Capture the cell that displays the provided text and extract its [X, Y] central coordinate. 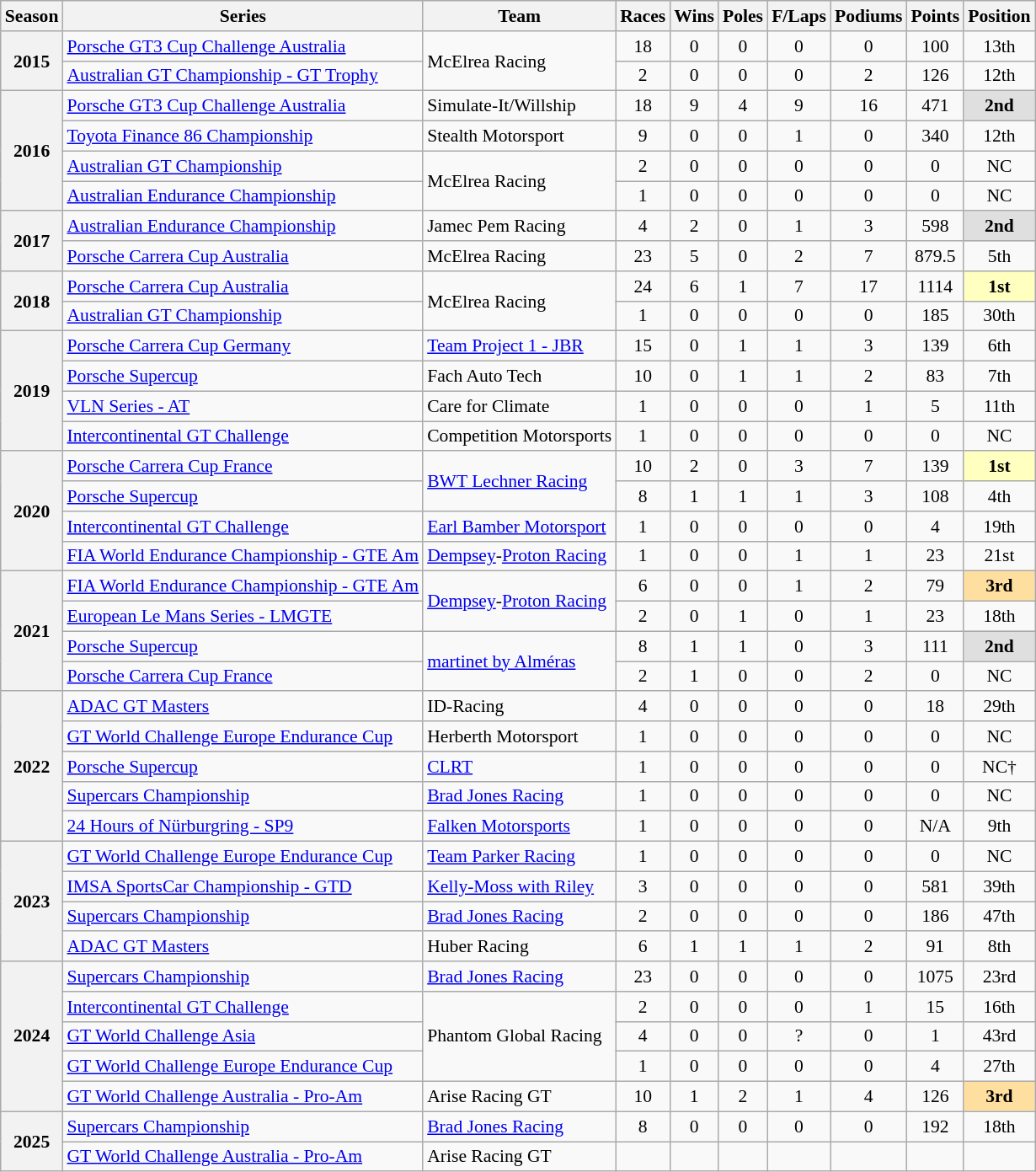
NC† [999, 767]
Earl Bamber Motorsport [519, 527]
Series [243, 16]
Simulate-It/Willship [519, 106]
? [798, 1036]
2015 [32, 61]
4th [999, 496]
8th [999, 947]
Jamec Pem Racing [519, 227]
186 [935, 917]
Races [643, 16]
Wins [694, 16]
2019 [32, 391]
Care for Climate [519, 406]
7th [999, 377]
29th [999, 707]
30th [999, 316]
Season [32, 16]
13th [999, 46]
111 [935, 646]
2025 [32, 1141]
879.5 [935, 256]
martinet by Alméras [519, 661]
2018 [32, 302]
2023 [32, 902]
185 [935, 316]
581 [935, 886]
91 [935, 947]
471 [935, 106]
N/A [935, 827]
1075 [935, 977]
100 [935, 46]
Points [935, 16]
Fach Auto Tech [519, 377]
2016 [32, 151]
Podiums [869, 16]
Poles [743, 16]
ID-Racing [519, 707]
17 [869, 286]
F/Laps [798, 16]
CLRT [519, 767]
16 [869, 106]
9th [999, 827]
39th [999, 886]
European Le Mans Series - LMGTE [243, 617]
1114 [935, 286]
2017 [32, 241]
VLN Series - AT [243, 406]
340 [935, 136]
GT World Challenge Asia [243, 1036]
21st [999, 556]
2022 [32, 767]
Australian GT Championship - GT Trophy [243, 76]
47th [999, 917]
19th [999, 527]
16th [999, 1007]
192 [935, 1127]
Toyota Finance 86 Championship [243, 136]
Stealth Motorsport [519, 136]
83 [935, 377]
2020 [32, 511]
Phantom Global Racing [519, 1036]
2021 [32, 631]
23rd [999, 977]
24 Hours of Nürburgring - SP9 [243, 827]
2024 [32, 1036]
5th [999, 256]
Position [999, 16]
Porsche Carrera Cup Germany [243, 346]
Falken Motorsports [519, 827]
43rd [999, 1036]
BWT Lechner Racing [519, 482]
6th [999, 346]
598 [935, 227]
Team [519, 16]
Huber Racing [519, 947]
11th [999, 406]
Kelly-Moss with Riley [519, 886]
24 [643, 286]
Team Parker Racing [519, 857]
Competition Motorsports [519, 436]
IMSA SportsCar Championship - GTD [243, 886]
27th [999, 1067]
Team Project 1 - JBR [519, 346]
79 [935, 586]
108 [935, 496]
Herberth Motorsport [519, 736]
